Search for the cell housing the specified text and yield its [x, y] center coordinate. 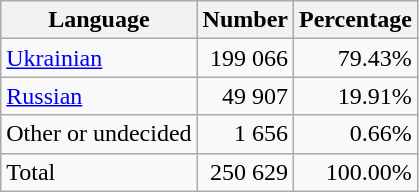
Percentage [355, 20]
Other or undecided [99, 134]
0.66% [355, 134]
Russian [99, 96]
1 656 [245, 134]
19.91% [355, 96]
49 907 [245, 96]
250 629 [245, 172]
79.43% [355, 58]
Language [99, 20]
199 066 [245, 58]
Total [99, 172]
Ukrainian [99, 58]
Number [245, 20]
100.00% [355, 172]
